For the text-containing cell, return its midpoint in [x, y] coordinate format. 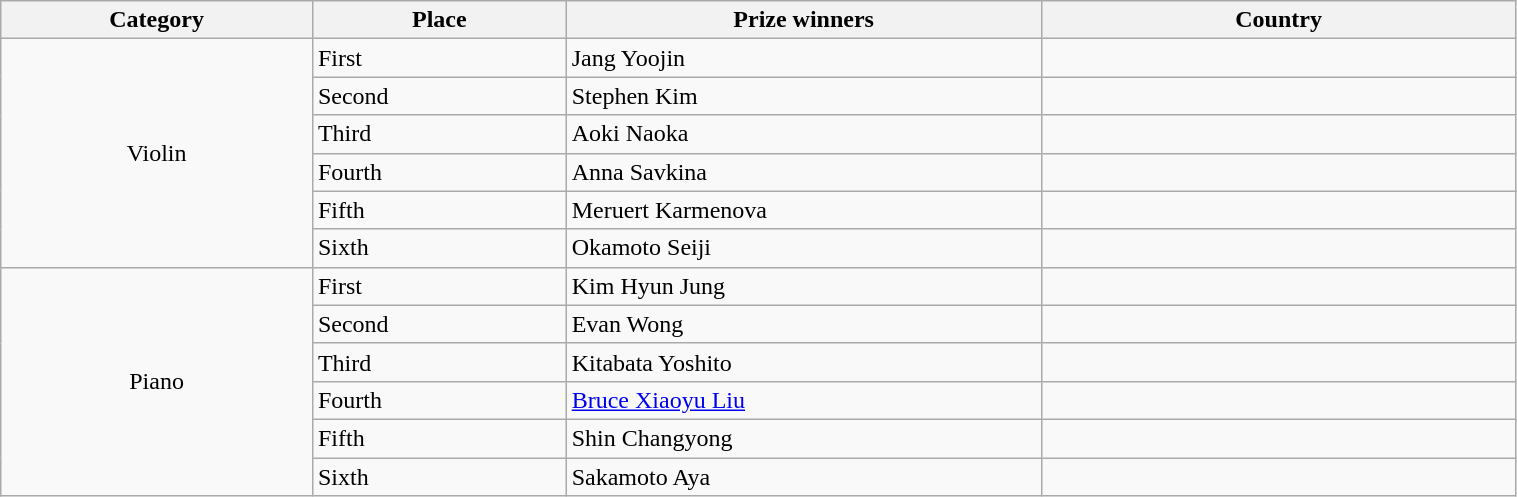
Anna Savkina [804, 172]
Evan Wong [804, 324]
Meruert Karmenova [804, 210]
Place [439, 20]
Prize winners [804, 20]
Jang Yoojin [804, 58]
Kim Hyun Jung [804, 286]
Okamoto Seiji [804, 248]
Sakamoto Aya [804, 477]
Stephen Kim [804, 96]
Kitabata Yoshito [804, 362]
Country [1278, 20]
Bruce Xiaoyu Liu [804, 400]
Piano [157, 381]
Aoki Naoka [804, 134]
Category [157, 20]
Violin [157, 153]
Shin Changyong [804, 438]
